Extract the [x, y] coordinate from the center of the cell holding the provided text.  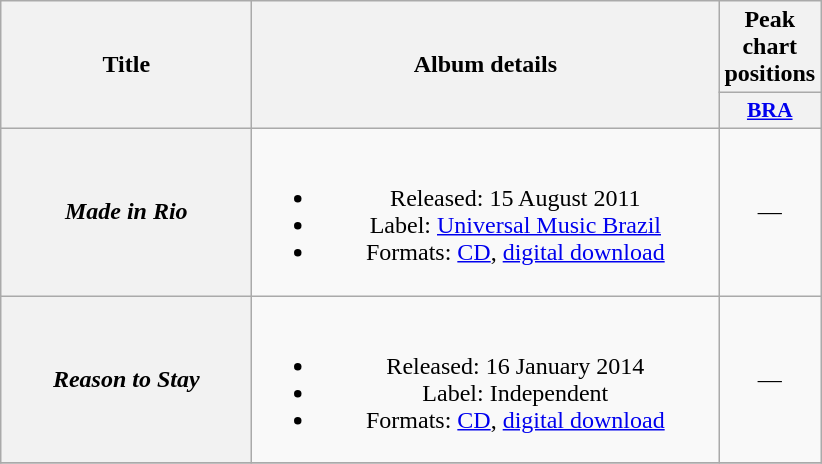
Released: 15 August 2011Label: Universal Music BrazilFormats: CD, digital download [486, 212]
Peak chart positions [770, 47]
Title [126, 65]
Album details [486, 65]
Reason to Stay [126, 380]
Made in Rio [126, 212]
Released: 16 January 2014Label: IndependentFormats: CD, digital download [486, 380]
BRA [770, 111]
